For the text-containing cell, return its midpoint in (X, Y) coordinate format. 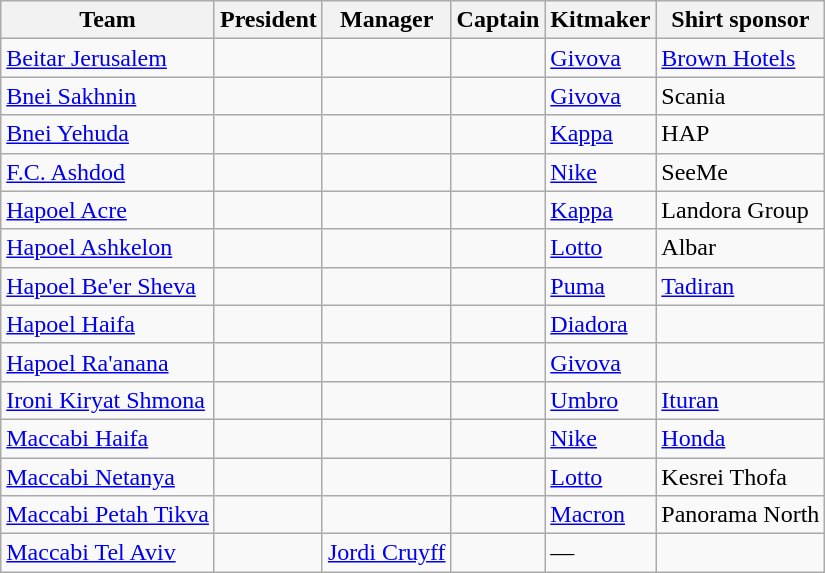
Team (108, 20)
Scania (740, 96)
Tadiran (740, 286)
Jordi Cruyff (386, 553)
Bnei Yehuda (108, 134)
Brown Hotels (740, 58)
Ironi Kiryat Shmona (108, 400)
— (600, 553)
Kesrei Thofa (740, 477)
President (268, 20)
Honda (740, 438)
Maccabi Haifa (108, 438)
Maccabi Netanya (108, 477)
Landora Group (740, 210)
Maccabi Petah Tikva (108, 515)
Hapoel Ra'anana (108, 362)
F.C. Ashdod (108, 172)
Kitmaker (600, 20)
Macron (600, 515)
Shirt sponsor (740, 20)
Puma (600, 286)
Maccabi Tel Aviv (108, 553)
Albar (740, 248)
Hapoel Be'er Sheva (108, 286)
Captain (498, 20)
Hapoel Ashkelon (108, 248)
Hapoel Acre (108, 210)
Panorama North (740, 515)
Hapoel Haifa (108, 324)
Manager (386, 20)
HAP (740, 134)
Beitar Jerusalem (108, 58)
Umbro (600, 400)
Diadora (600, 324)
Ituran (740, 400)
SeeMe (740, 172)
Bnei Sakhnin (108, 96)
